Extract the [x, y] coordinate from the center of the cell holding the provided text.  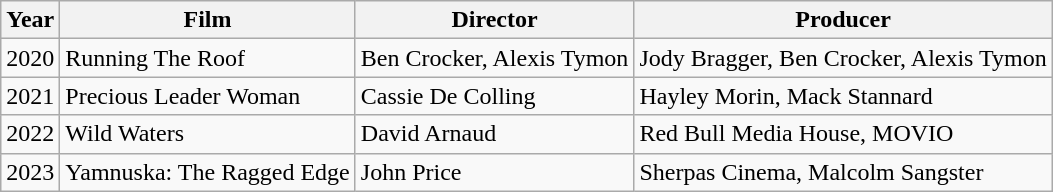
Ben Crocker, Alexis Tymon [494, 58]
Yamnuska: The Ragged Edge [208, 172]
Precious Leader Woman [208, 96]
Year [30, 20]
Running The Roof [208, 58]
Jody Bragger, Ben Crocker, Alexis Tymon [843, 58]
John Price [494, 172]
2021 [30, 96]
Film [208, 20]
2023 [30, 172]
Wild Waters [208, 134]
2022 [30, 134]
David Arnaud [494, 134]
Sherpas Cinema, Malcolm Sangster [843, 172]
Director [494, 20]
Red Bull Media House, MOVIO [843, 134]
Hayley Morin, Mack Stannard [843, 96]
2020 [30, 58]
Cassie De Colling [494, 96]
Producer [843, 20]
